Return (X, Y) of the center of cell containing provided text 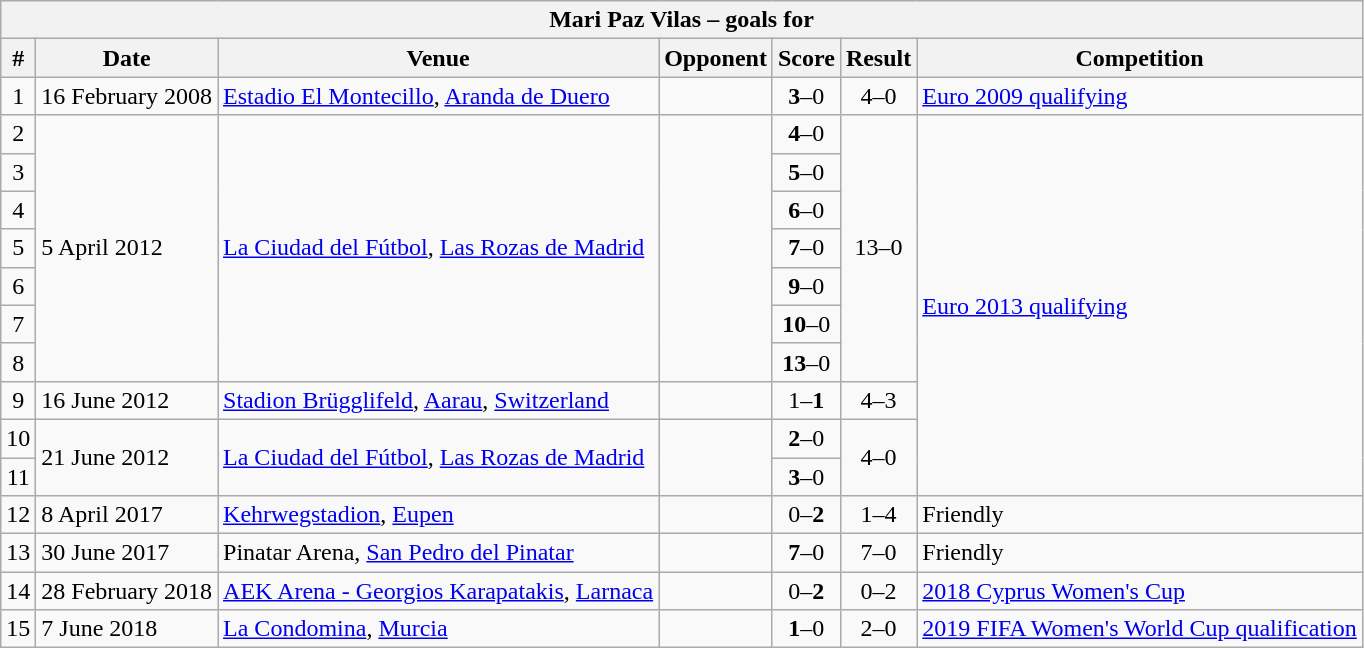
5 April 2012 (127, 248)
1–4 (878, 515)
Date (127, 58)
16 February 2008 (127, 96)
21 June 2012 (127, 457)
8 April 2017 (127, 515)
3 (18, 172)
Opponent (716, 58)
13 (18, 553)
10–0 (806, 324)
14 (18, 591)
# (18, 58)
Estadio El Montecillo, Aranda de Duero (438, 96)
6–0 (806, 210)
Result (878, 58)
1–0 (806, 629)
9 (18, 400)
Venue (438, 58)
9–0 (806, 286)
12 (18, 515)
6 (18, 286)
5–0 (806, 172)
7 June 2018 (127, 629)
4–3 (878, 400)
7 (18, 324)
2019 FIFA Women's World Cup qualification (1140, 629)
16 June 2012 (127, 400)
Euro 2009 qualifying (1140, 96)
10 (18, 438)
11 (18, 477)
Euro 2013 qualifying (1140, 306)
5 (18, 248)
Kehrwegstadion, Eupen (438, 515)
Score (806, 58)
30 June 2017 (127, 553)
La Condomina, Murcia (438, 629)
AEK Arena - Georgios Karapatakis, Larnaca (438, 591)
15 (18, 629)
Competition (1140, 58)
8 (18, 362)
Mari Paz Vilas – goals for (682, 20)
4 (18, 210)
2 (18, 134)
1 (18, 96)
28 February 2018 (127, 591)
Stadion Brügglifeld, Aarau, Switzerland (438, 400)
1–1 (806, 400)
Pinatar Arena, San Pedro del Pinatar (438, 553)
2018 Cyprus Women's Cup (1140, 591)
